Detect which cell encompasses the target text, then output its (X, Y) center coordinate. 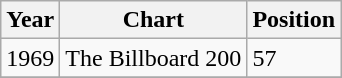
Year (30, 20)
57 (294, 58)
The Billboard 200 (154, 58)
Position (294, 20)
Chart (154, 20)
1969 (30, 58)
